Search for the cell housing the specified text and yield its (X, Y) center coordinate. 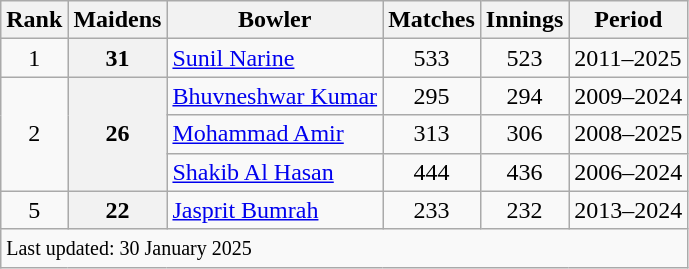
Maidens (118, 20)
Rank (34, 20)
233 (432, 210)
26 (118, 134)
523 (524, 58)
2008–2025 (628, 134)
Innings (524, 20)
Shakib Al Hasan (275, 172)
Sunil Narine (275, 58)
22 (118, 210)
Jasprit Bumrah (275, 210)
232 (524, 210)
295 (432, 96)
436 (524, 172)
Matches (432, 20)
313 (432, 134)
Bowler (275, 20)
306 (524, 134)
294 (524, 96)
2009–2024 (628, 96)
Period (628, 20)
533 (432, 58)
Mohammad Amir (275, 134)
2006–2024 (628, 172)
31 (118, 58)
2011–2025 (628, 58)
2 (34, 134)
444 (432, 172)
2013–2024 (628, 210)
Last updated: 30 January 2025 (344, 248)
1 (34, 58)
Bhuvneshwar Kumar (275, 96)
5 (34, 210)
